Locate the cell with the specified text and output its [x, y] center coordinate. 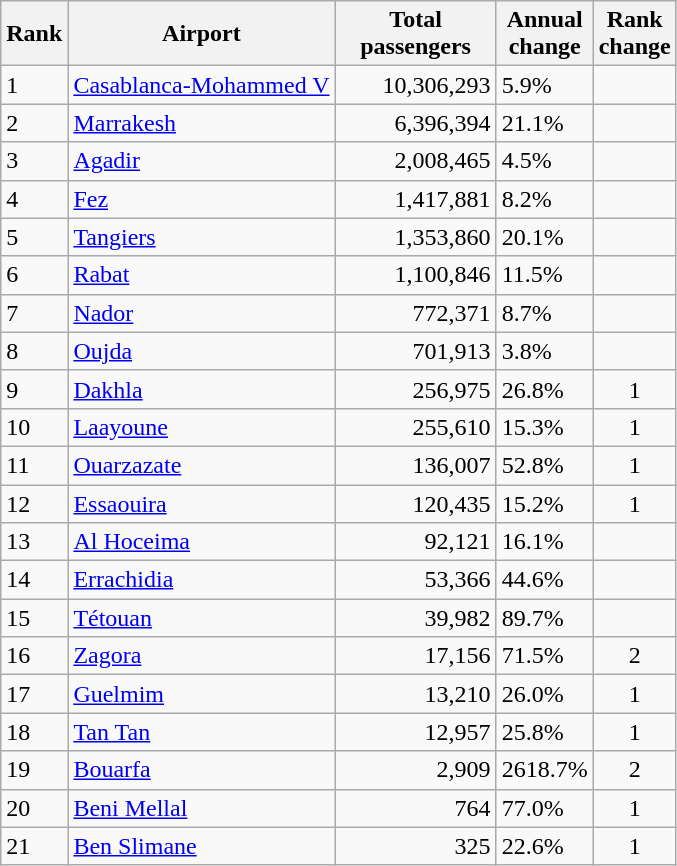
Ben Slimane [202, 846]
17 [34, 694]
Al Hoceima [202, 542]
16 [34, 656]
Airport [202, 34]
Ouarzazate [202, 465]
18 [34, 732]
4 [34, 199]
701,913 [416, 351]
1,417,881 [416, 199]
Errachidia [202, 580]
21.1% [544, 123]
71.5% [544, 656]
Oujda [202, 351]
11.5% [544, 275]
12 [34, 503]
Tangiers [202, 237]
19 [34, 770]
26.8% [544, 389]
Rankchange [634, 34]
255,610 [416, 427]
Zagora [202, 656]
4.5% [544, 161]
7 [34, 313]
772,371 [416, 313]
12,957 [416, 732]
13,210 [416, 694]
Rank [34, 34]
15.3% [544, 427]
Nador [202, 313]
5 [34, 237]
Bouarfa [202, 770]
Casablanca-Mohammed V [202, 85]
Totalpassengers [416, 34]
17,156 [416, 656]
Laayoune [202, 427]
89.7% [544, 618]
Agadir [202, 161]
20.1% [544, 237]
8.7% [544, 313]
120,435 [416, 503]
10,306,293 [416, 85]
325 [416, 846]
8 [34, 351]
3.8% [544, 351]
21 [34, 846]
2,008,465 [416, 161]
1,100,846 [416, 275]
8.2% [544, 199]
15 [34, 618]
20 [34, 808]
2,909 [416, 770]
16.1% [544, 542]
1,353,860 [416, 237]
52.8% [544, 465]
22.6% [544, 846]
Annualchange [544, 34]
Rabat [202, 275]
Essaouira [202, 503]
Fez [202, 199]
13 [34, 542]
764 [416, 808]
92,121 [416, 542]
Beni Mellal [202, 808]
77.0% [544, 808]
Tan Tan [202, 732]
136,007 [416, 465]
Tétouan [202, 618]
53,366 [416, 580]
44.6% [544, 580]
9 [34, 389]
6,396,394 [416, 123]
14 [34, 580]
15.2% [544, 503]
6 [34, 275]
11 [34, 465]
Guelmim [202, 694]
26.0% [544, 694]
2618.7% [544, 770]
10 [34, 427]
39,982 [416, 618]
256,975 [416, 389]
3 [34, 161]
5.9% [544, 85]
Dakhla [202, 389]
Marrakesh [202, 123]
25.8% [544, 732]
